Capture the cell that displays the provided text and extract its [X, Y] central coordinate. 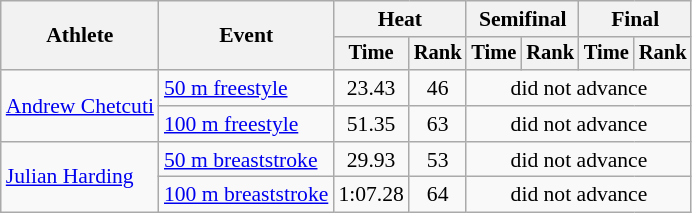
Semifinal [522, 19]
Athlete [80, 36]
100 m breaststroke [246, 195]
Andrew Chetcuti [80, 106]
100 m freestyle [246, 124]
46 [438, 88]
63 [438, 124]
50 m freestyle [246, 88]
53 [438, 160]
1:07.28 [370, 195]
Heat [400, 19]
23.43 [370, 88]
Final [635, 19]
64 [438, 195]
51.35 [370, 124]
50 m breaststroke [246, 160]
Event [246, 36]
Julian Harding [80, 178]
29.93 [370, 160]
